Find where the given text appears and provide that cell's center as (x, y) coordinate. 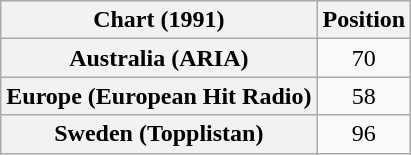
70 (364, 58)
58 (364, 96)
Europe (European Hit Radio) (159, 96)
Australia (ARIA) (159, 58)
Chart (1991) (159, 20)
96 (364, 134)
Position (364, 20)
Sweden (Topplistan) (159, 134)
